Output the (x, y) coordinate of the center of the cell containing the given text.  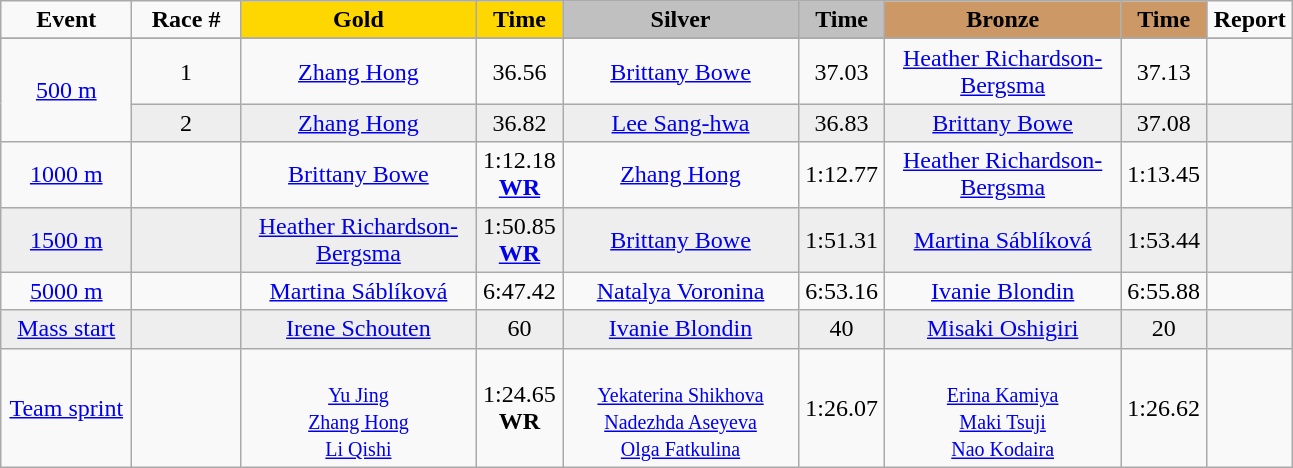
Gold (358, 20)
1:53.44 (1164, 240)
2 (186, 123)
1:12.77 (842, 174)
37.08 (1164, 123)
1:24.65WR (519, 408)
Mass start (66, 329)
Yekaterina ShikhovaNadezhda AseyevaOlga Fatkulina (680, 408)
36.56 (519, 72)
Report (1250, 20)
37.03 (842, 72)
1:12.18WR (519, 174)
20 (1164, 329)
5000 m (66, 291)
1 (186, 72)
Race # (186, 20)
Bronze (1003, 20)
37.13 (1164, 72)
6:47.42 (519, 291)
1:51.31 (842, 240)
36.83 (842, 123)
500 m (66, 90)
40 (842, 329)
1:13.45 (1164, 174)
Silver (680, 20)
Misaki Oshigiri (1003, 329)
Team sprint (66, 408)
1500 m (66, 240)
Yu JingZhang HongLi Qishi (358, 408)
36.82 (519, 123)
60 (519, 329)
Natalya Voronina (680, 291)
6:55.88 (1164, 291)
1:26.07 (842, 408)
1000 m (66, 174)
Event (66, 20)
1:50.85WR (519, 240)
Erina KamiyaMaki TsujiNao Kodaira (1003, 408)
Irene Schouten (358, 329)
6:53.16 (842, 291)
1:26.62 (1164, 408)
Lee Sang-hwa (680, 123)
